Return the [x, y] coordinate for the center point of the cell that contains the specified text.  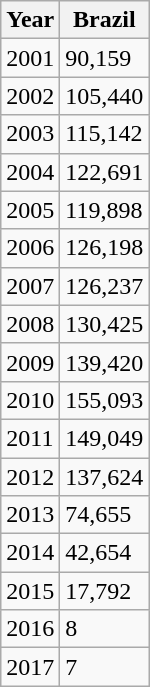
122,691 [104, 172]
126,198 [104, 248]
2002 [30, 96]
2003 [30, 134]
Year [30, 20]
8 [104, 629]
105,440 [104, 96]
2001 [30, 58]
2016 [30, 629]
42,654 [104, 553]
2004 [30, 172]
2014 [30, 553]
17,792 [104, 591]
126,237 [104, 286]
149,049 [104, 438]
2013 [30, 515]
130,425 [104, 324]
2009 [30, 362]
Brazil [104, 20]
119,898 [104, 210]
2011 [30, 438]
2007 [30, 286]
74,655 [104, 515]
2015 [30, 591]
2006 [30, 248]
2010 [30, 400]
2017 [30, 667]
155,093 [104, 400]
2008 [30, 324]
139,420 [104, 362]
137,624 [104, 477]
2012 [30, 477]
7 [104, 667]
115,142 [104, 134]
2005 [30, 210]
90,159 [104, 58]
